Return the (x, y) coordinate for the center point of the cell that contains the specified text.  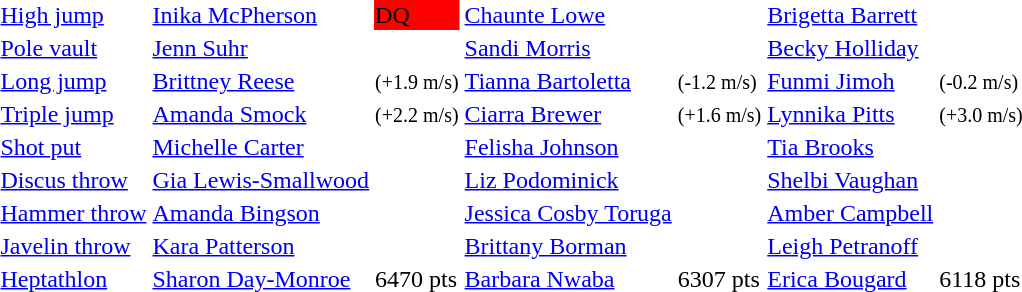
Felisha Johnson (568, 147)
Brittany Borman (568, 246)
Lynnika Pitts (850, 114)
Kara Patterson (261, 246)
Amanda Smock (261, 114)
Gia Lewis-Smallwood (261, 180)
Funmi Jimoh (850, 81)
Tia Brooks (850, 147)
Leigh Petranoff (850, 246)
Tianna Bartoletta (568, 81)
Amanda Bingson (261, 213)
Shelbi Vaughan (850, 180)
(+1.6 m/s) (719, 114)
Amber Campbell (850, 213)
Brittney Reese (261, 81)
Ciarra Brewer (568, 114)
Brigetta Barrett (850, 15)
Chaunte Lowe (568, 15)
DQ (417, 15)
Inika McPherson (261, 15)
(+1.9 m/s) (417, 81)
(+2.2 m/s) (417, 114)
Becky Holliday (850, 48)
Jessica Cosby Toruga (568, 213)
(-1.2 m/s) (719, 81)
Liz Podominick (568, 180)
Michelle Carter (261, 147)
Jenn Suhr (261, 48)
Sandi Morris (568, 48)
